Return (x, y) of the center of cell containing provided text 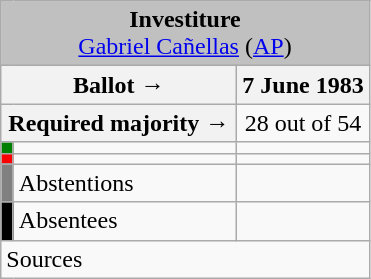
7 June 1983 (303, 85)
Ballot → (119, 85)
Abstentions (125, 183)
28 out of 54 (303, 123)
Sources (185, 259)
Required majority → (119, 123)
Absentees (125, 221)
InvestitureGabriel Cañellas (AP) (185, 34)
